Locate the cell with the specified text and output its [x, y] center coordinate. 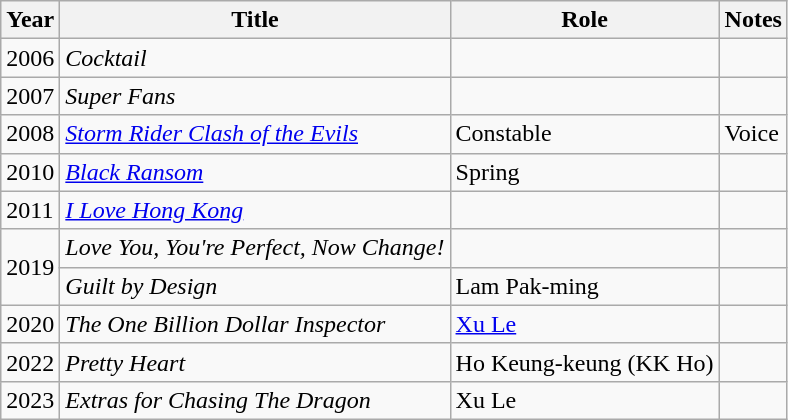
Title [255, 20]
2019 [30, 267]
Ho Keung-keung (KK Ho) [584, 362]
2011 [30, 210]
Voice [753, 134]
2010 [30, 172]
Cocktail [255, 58]
Love You, You're Perfect, Now Change! [255, 248]
I Love Hong Kong [255, 210]
Extras for Chasing The Dragon [255, 400]
2008 [30, 134]
Guilt by Design [255, 286]
Role [584, 20]
Storm Rider Clash of the Evils [255, 134]
Year [30, 20]
2006 [30, 58]
2007 [30, 96]
Super Fans [255, 96]
2023 [30, 400]
Notes [753, 20]
2020 [30, 324]
Spring [584, 172]
2022 [30, 362]
Pretty Heart [255, 362]
Constable [584, 134]
Black Ransom [255, 172]
The One Billion Dollar Inspector [255, 324]
Lam Pak-ming [584, 286]
